Search for the cell housing the specified text and yield its [x, y] center coordinate. 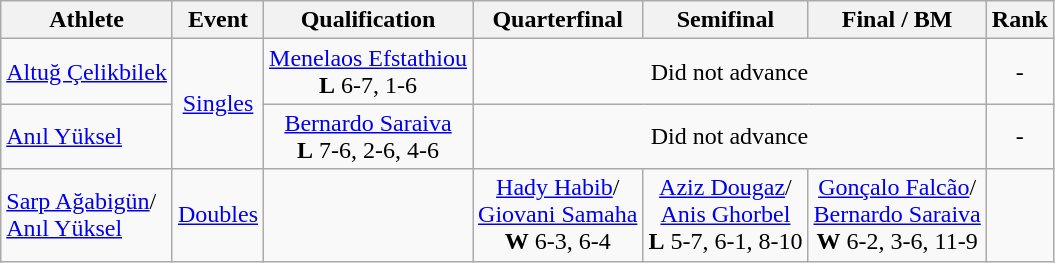
Final / BM [897, 20]
Menelaos EfstathiouL 6-7, 1-6 [368, 72]
Quarterfinal [558, 20]
Gonçalo Falcão/Bernardo SaraivaW 6-2, 3-6, 11-9 [897, 215]
Aziz Dougaz/Anis GhorbelL 5-7, 6-1, 8-10 [726, 215]
Semifinal [726, 20]
Qualification [368, 20]
Altuğ Çelikbilek [87, 72]
Athlete [87, 20]
Sarp Ağabigün/Anıl Yüksel [87, 215]
Event [218, 20]
Anıl Yüksel [87, 136]
Singles [218, 104]
Doubles [218, 215]
Rank [1020, 20]
Hady Habib/Giovani SamahaW 6-3, 6-4 [558, 215]
Bernardo SaraivaL 7-6, 2-6, 4-6 [368, 136]
